Extract the [X, Y] coordinate from the center of the cell holding the provided text.  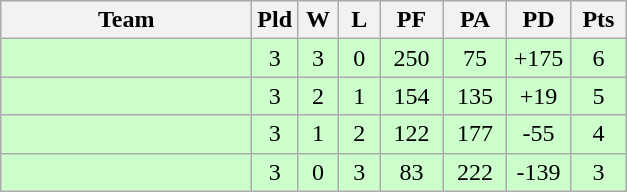
4 [598, 134]
250 [412, 58]
+19 [539, 96]
135 [475, 96]
PD [539, 20]
Team [126, 20]
83 [412, 172]
75 [475, 58]
+175 [539, 58]
6 [598, 58]
177 [475, 134]
PA [475, 20]
154 [412, 96]
5 [598, 96]
-55 [539, 134]
122 [412, 134]
W [318, 20]
L [360, 20]
222 [475, 172]
PF [412, 20]
-139 [539, 172]
Pts [598, 20]
Pld [275, 20]
